Identify which cell holds the provided text, then report its (x, y) central coordinate. 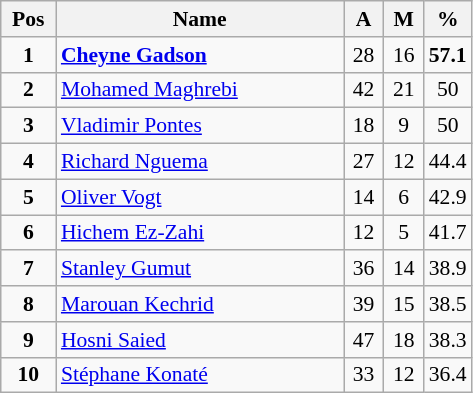
28 (364, 55)
38.3 (448, 340)
Name (200, 19)
38.5 (448, 304)
2 (28, 90)
3 (28, 126)
Richard Nguema (200, 162)
36 (364, 269)
42 (364, 90)
Mohamed Maghrebi (200, 90)
39 (364, 304)
Stéphane Konaté (200, 375)
4 (28, 162)
1 (28, 55)
% (448, 19)
41.7 (448, 233)
Stanley Gumut (200, 269)
42.9 (448, 197)
36.4 (448, 375)
21 (404, 90)
Vladimir Pontes (200, 126)
38.9 (448, 269)
Hosni Saied (200, 340)
27 (364, 162)
7 (28, 269)
44.4 (448, 162)
33 (364, 375)
47 (364, 340)
A (364, 19)
10 (28, 375)
Hichem Ez-Zahi (200, 233)
Marouan Kechrid (200, 304)
Oliver Vogt (200, 197)
8 (28, 304)
Cheyne Gadson (200, 55)
15 (404, 304)
57.1 (448, 55)
Pos (28, 19)
M (404, 19)
16 (404, 55)
